For the text-containing cell, return its midpoint in (X, Y) coordinate format. 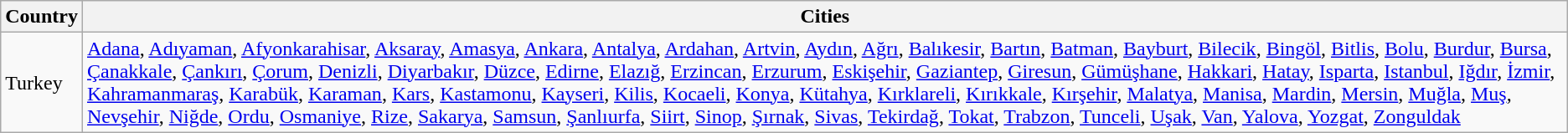
Turkey (42, 82)
Country (42, 17)
Cities (824, 17)
